Return the [X, Y] coordinate for the center point of the cell that contains the specified text.  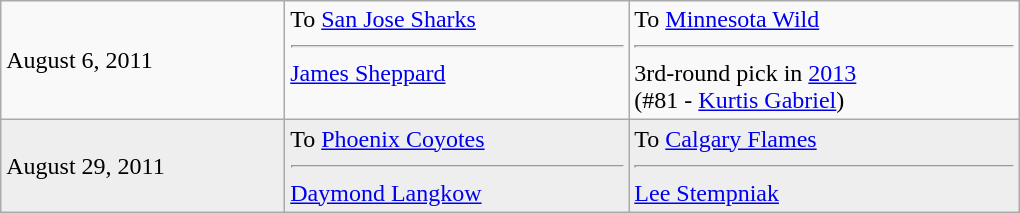
To Phoenix CoyotesDaymond Langkow [457, 166]
To Minnesota Wild3rd-round pick in 2013(#81 - Kurtis Gabriel) [824, 60]
To Calgary FlamesLee Stempniak [824, 166]
August 6, 2011 [143, 60]
To San Jose SharksJames Sheppard [457, 60]
August 29, 2011 [143, 166]
